Locate the cell with the specified text and output its [x, y] center coordinate. 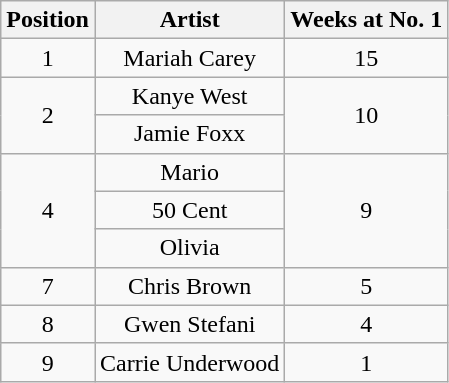
10 [366, 115]
Olivia [189, 248]
Artist [189, 20]
7 [48, 286]
Mariah Carey [189, 58]
Kanye West [189, 96]
Position [48, 20]
Gwen Stefani [189, 324]
2 [48, 115]
Mario [189, 172]
8 [48, 324]
15 [366, 58]
5 [366, 286]
Weeks at No. 1 [366, 20]
Jamie Foxx [189, 134]
Chris Brown [189, 286]
Carrie Underwood [189, 362]
50 Cent [189, 210]
